Search for the cell housing the specified text and yield its (x, y) center coordinate. 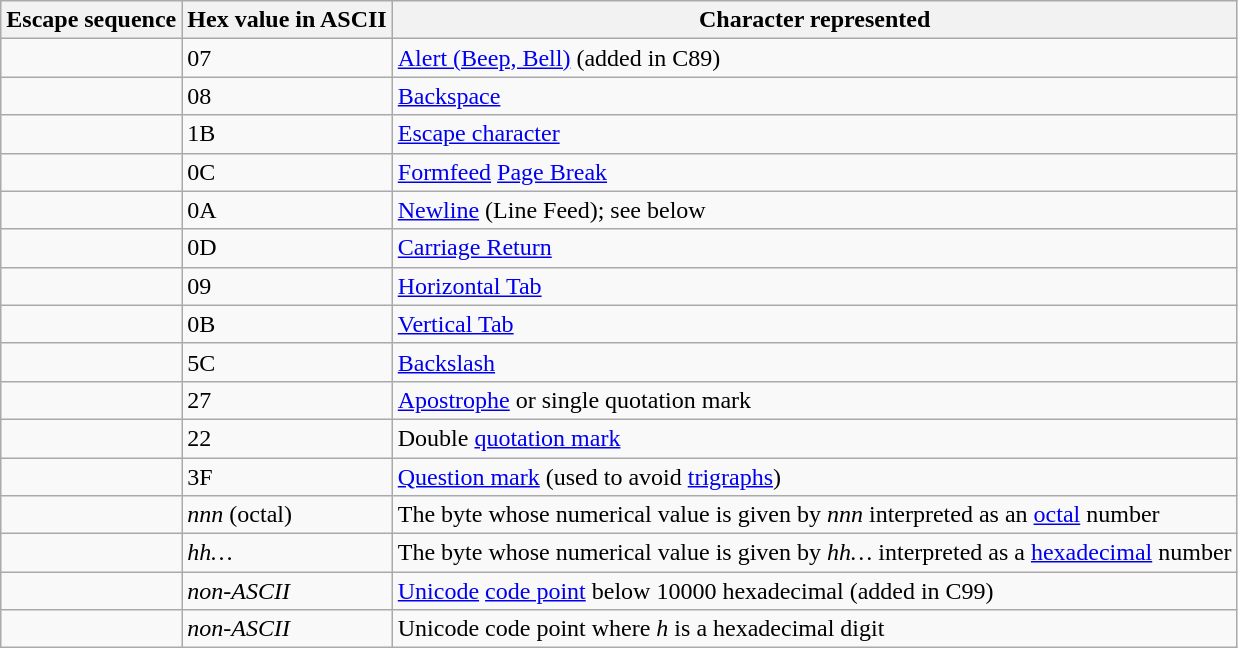
Question mark (used to avoid trigraphs) (814, 477)
Alert (Beep, Bell) (added in C89) (814, 58)
Formfeed Page Break (814, 172)
08 (287, 96)
0A (287, 210)
hh… (287, 553)
0D (287, 248)
Hex value in ASCII (287, 20)
Newline (Line Feed); see below (814, 210)
0C (287, 172)
07 (287, 58)
3F (287, 477)
22 (287, 438)
27 (287, 400)
Escape sequence (92, 20)
Backspace (814, 96)
nnn (octal) (287, 515)
Character represented (814, 20)
Unicode code point where h is a hexadecimal digit (814, 629)
Double quotation mark (814, 438)
1B (287, 134)
Escape character (814, 134)
Unicode code point below 10000 hexadecimal (added in C99) (814, 591)
The byte whose numerical value is given by nnn interpreted as an octal number (814, 515)
5C (287, 362)
Horizontal Tab (814, 286)
Carriage Return (814, 248)
Backslash (814, 362)
The byte whose numerical value is given by hh… interpreted as a hexadecimal number (814, 553)
Apostrophe or single quotation mark (814, 400)
09 (287, 286)
0B (287, 324)
Vertical Tab (814, 324)
